From the cell containing the given text, extract its center point as [x, y] coordinate. 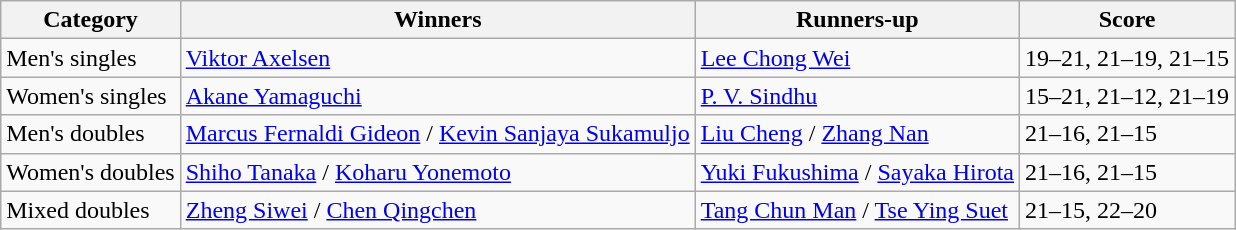
Tang Chun Man / Tse Ying Suet [857, 210]
19–21, 21–19, 21–15 [1128, 58]
P. V. Sindhu [857, 96]
Mixed doubles [90, 210]
15–21, 21–12, 21–19 [1128, 96]
Runners-up [857, 20]
Women's singles [90, 96]
Zheng Siwei / Chen Qingchen [438, 210]
Score [1128, 20]
Lee Chong Wei [857, 58]
Marcus Fernaldi Gideon / Kevin Sanjaya Sukamuljo [438, 134]
Men's doubles [90, 134]
Winners [438, 20]
Women's doubles [90, 172]
Men's singles [90, 58]
21–15, 22–20 [1128, 210]
Viktor Axelsen [438, 58]
Shiho Tanaka / Koharu Yonemoto [438, 172]
Yuki Fukushima / Sayaka Hirota [857, 172]
Category [90, 20]
Akane Yamaguchi [438, 96]
Liu Cheng / Zhang Nan [857, 134]
